Output the [X, Y] coordinate of the center of the cell containing the given text.  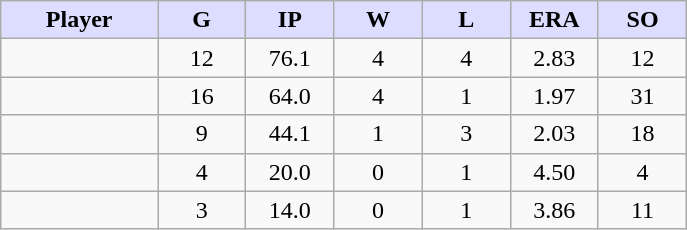
4.50 [554, 172]
16 [202, 96]
3.86 [554, 210]
44.1 [290, 134]
31 [642, 96]
2.03 [554, 134]
9 [202, 134]
SO [642, 20]
64.0 [290, 96]
76.1 [290, 58]
G [202, 20]
1.97 [554, 96]
11 [642, 210]
W [378, 20]
L [466, 20]
14.0 [290, 210]
IP [290, 20]
ERA [554, 20]
20.0 [290, 172]
Player [80, 20]
2.83 [554, 58]
18 [642, 134]
